Detect which cell encompasses the target text, then output its (X, Y) center coordinate. 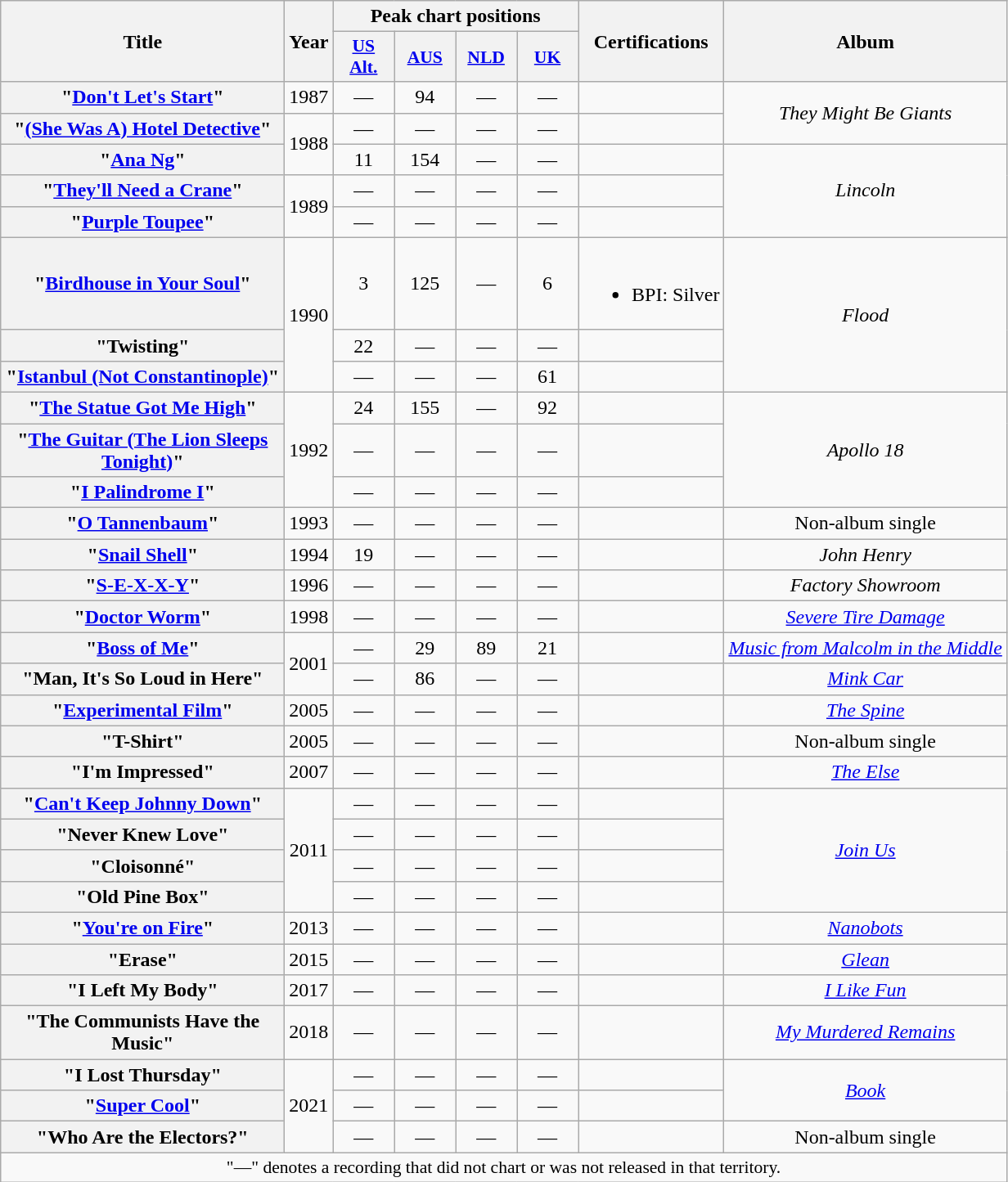
1990 (309, 314)
2018 (309, 1032)
"Man, It's So Loud in Here" (142, 679)
Flood (866, 314)
86 (425, 679)
1998 (309, 617)
Music from Malcolm in the Middle (866, 648)
Album (866, 41)
"They'll Need a Crane" (142, 191)
Certifications (650, 41)
"Can't Keep Johnny Down" (142, 803)
1996 (309, 586)
Join Us (866, 850)
Severe Tire Damage (866, 617)
2017 (309, 991)
6 (548, 283)
"Never Knew Love" (142, 834)
"The Guitar (The Lion Sleeps Tonight)" (142, 450)
2013 (309, 928)
"S-E-X-X-Y" (142, 586)
Lincoln (866, 191)
94 (425, 97)
2015 (309, 960)
"Who Are the Electors?" (142, 1137)
The Else (866, 772)
19 (363, 555)
"I Lost Thursday" (142, 1075)
"I Palindrome I" (142, 492)
29 (425, 648)
"Super Cool" (142, 1106)
1989 (309, 206)
"T-Shirt" (142, 741)
"Boss of Me" (142, 648)
Title (142, 41)
2011 (309, 850)
1987 (309, 97)
24 (363, 407)
"Old Pine Box" (142, 897)
61 (548, 376)
1988 (309, 144)
21 (548, 648)
Year (309, 41)
Nanobots (866, 928)
USAlt. (363, 57)
UK (548, 57)
22 (363, 345)
"Ana Ng" (142, 160)
Mink Car (866, 679)
NLD (486, 57)
"The Communists Have the Music" (142, 1032)
"Purple Toupee" (142, 222)
Factory Showroom (866, 586)
"Snail Shell" (142, 555)
155 (425, 407)
Book (866, 1090)
My Murdered Remains (866, 1032)
"—" denotes a recording that did not chart or was not released in that territory. (504, 1167)
Apollo 18 (866, 450)
"Erase" (142, 960)
"The Statue Got Me High" (142, 407)
"(She Was A) Hotel Detective" (142, 128)
"Don't Let's Start" (142, 97)
They Might Be Giants (866, 113)
1993 (309, 524)
"O Tannenbaum" (142, 524)
"I'm Impressed" (142, 772)
154 (425, 160)
BPI: Silver (650, 283)
"You're on Fire" (142, 928)
"Cloisonné" (142, 865)
Glean (866, 960)
"I Left My Body" (142, 991)
1992 (309, 450)
3 (363, 283)
"Twisting" (142, 345)
"Experimental Film" (142, 710)
2007 (309, 772)
"Birdhouse in Your Soul" (142, 283)
89 (486, 648)
"Doctor Worm" (142, 617)
92 (548, 407)
11 (363, 160)
2021 (309, 1106)
Peak chart positions (456, 16)
125 (425, 283)
AUS (425, 57)
John Henry (866, 555)
"Istanbul (Not Constantinople)" (142, 376)
1994 (309, 555)
2001 (309, 663)
I Like Fun (866, 991)
The Spine (866, 710)
